Capture the cell that displays the provided text and extract its [X, Y] central coordinate. 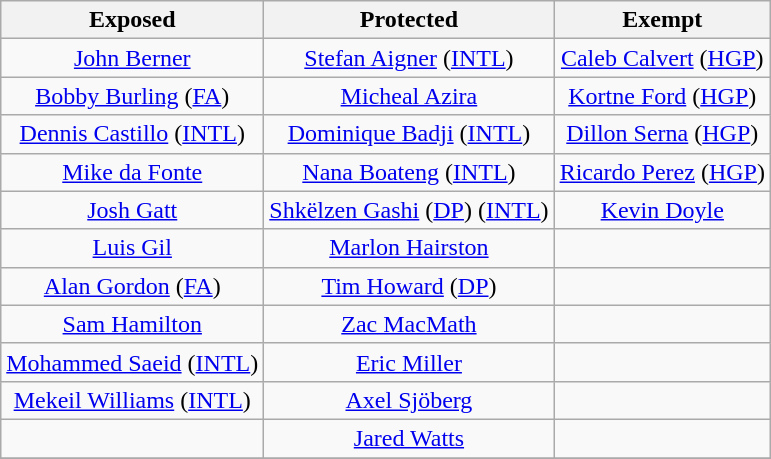
Josh Gatt [132, 210]
Shkëlzen Gashi (DP) (INTL) [409, 210]
Caleb Calvert (HGP) [662, 58]
Nana Boateng (INTL) [409, 172]
Dillon Serna (HGP) [662, 134]
Eric Miller [409, 362]
Exposed [132, 20]
Axel Sjöberg [409, 400]
Zac MacMath [409, 324]
Sam Hamilton [132, 324]
Protected [409, 20]
Bobby Burling (FA) [132, 96]
Stefan Aigner (INTL) [409, 58]
Ricardo Perez (HGP) [662, 172]
Luis Gil [132, 248]
Jared Watts [409, 438]
Mekeil Williams (INTL) [132, 400]
Exempt [662, 20]
Alan Gordon (FA) [132, 286]
Micheal Azira [409, 96]
John Berner [132, 58]
Marlon Hairston [409, 248]
Kortne Ford (HGP) [662, 96]
Dennis Castillo (INTL) [132, 134]
Mohammed Saeid (INTL) [132, 362]
Tim Howard (DP) [409, 286]
Mike da Fonte [132, 172]
Dominique Badji (INTL) [409, 134]
Kevin Doyle [662, 210]
